From the cell containing the given text, extract its center point as [x, y] coordinate. 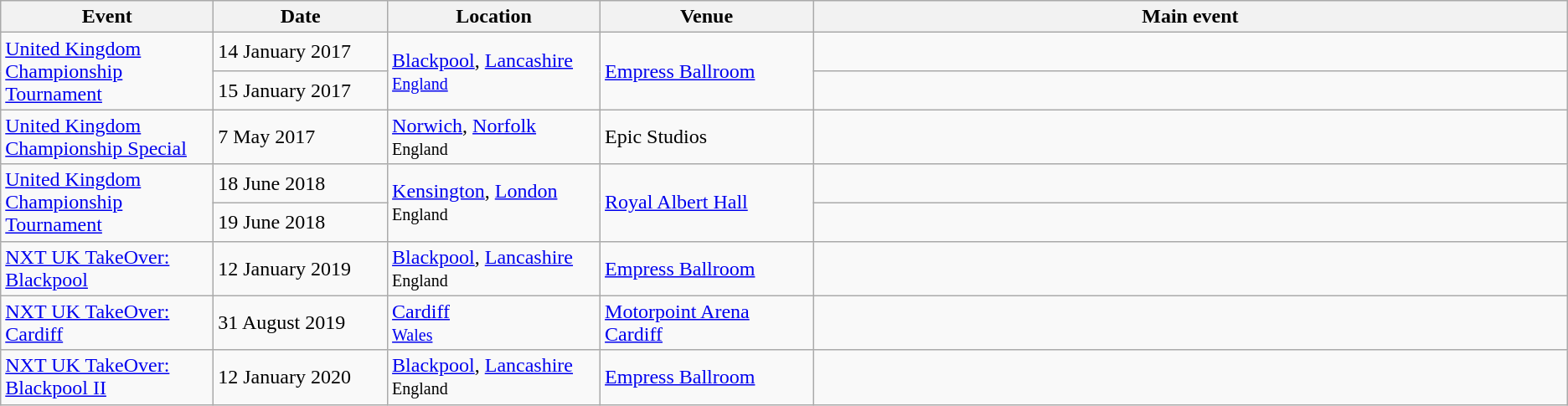
United Kingdom Championship Special [107, 137]
15 January 2017 [301, 90]
18 June 2018 [301, 183]
Epic Studios [707, 137]
Event [107, 17]
14 January 2017 [301, 52]
CardiffWales [494, 323]
Main event [1191, 17]
31 August 2019 [301, 323]
Royal Albert Hall [707, 203]
7 May 2017 [301, 137]
Kensington, LondonEngland [494, 203]
NXT UK TakeOver: Blackpool II [107, 377]
Motorpoint Arena Cardiff [707, 323]
Location [494, 17]
NXT UK TakeOver: Cardiff [107, 323]
Venue [707, 17]
Norwich, NorfolkEngland [494, 137]
19 June 2018 [301, 222]
12 January 2019 [301, 268]
12 January 2020 [301, 377]
NXT UK TakeOver: Blackpool [107, 268]
Date [301, 17]
